Determine the [x, y] coordinate at the center of the cell enclosing the given text.  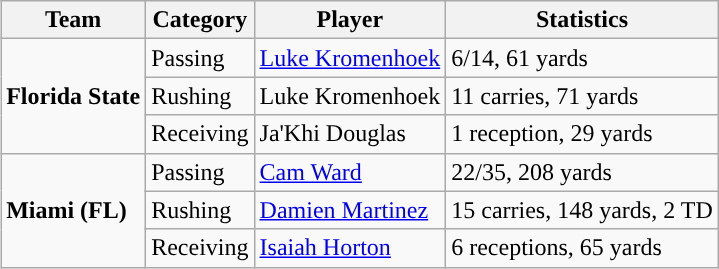
Cam Ward [350, 172]
Miami (FL) [74, 210]
Player [350, 20]
Isaiah Horton [350, 248]
Florida State [74, 96]
11 carries, 71 yards [582, 96]
Statistics [582, 20]
15 carries, 148 yards, 2 TD [582, 210]
1 reception, 29 yards [582, 134]
22/35, 208 yards [582, 172]
Team [74, 20]
Damien Martinez [350, 210]
Ja'Khi Douglas [350, 134]
6/14, 61 yards [582, 58]
Category [200, 20]
6 receptions, 65 yards [582, 248]
